Output the [x, y] coordinate of the center of the cell containing the given text.  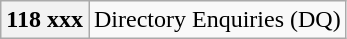
118 xxx [45, 20]
Directory Enquiries (DQ) [217, 20]
